Pinpoint the cell where the given text exists, returning its (x, y) midpoint coordinate. 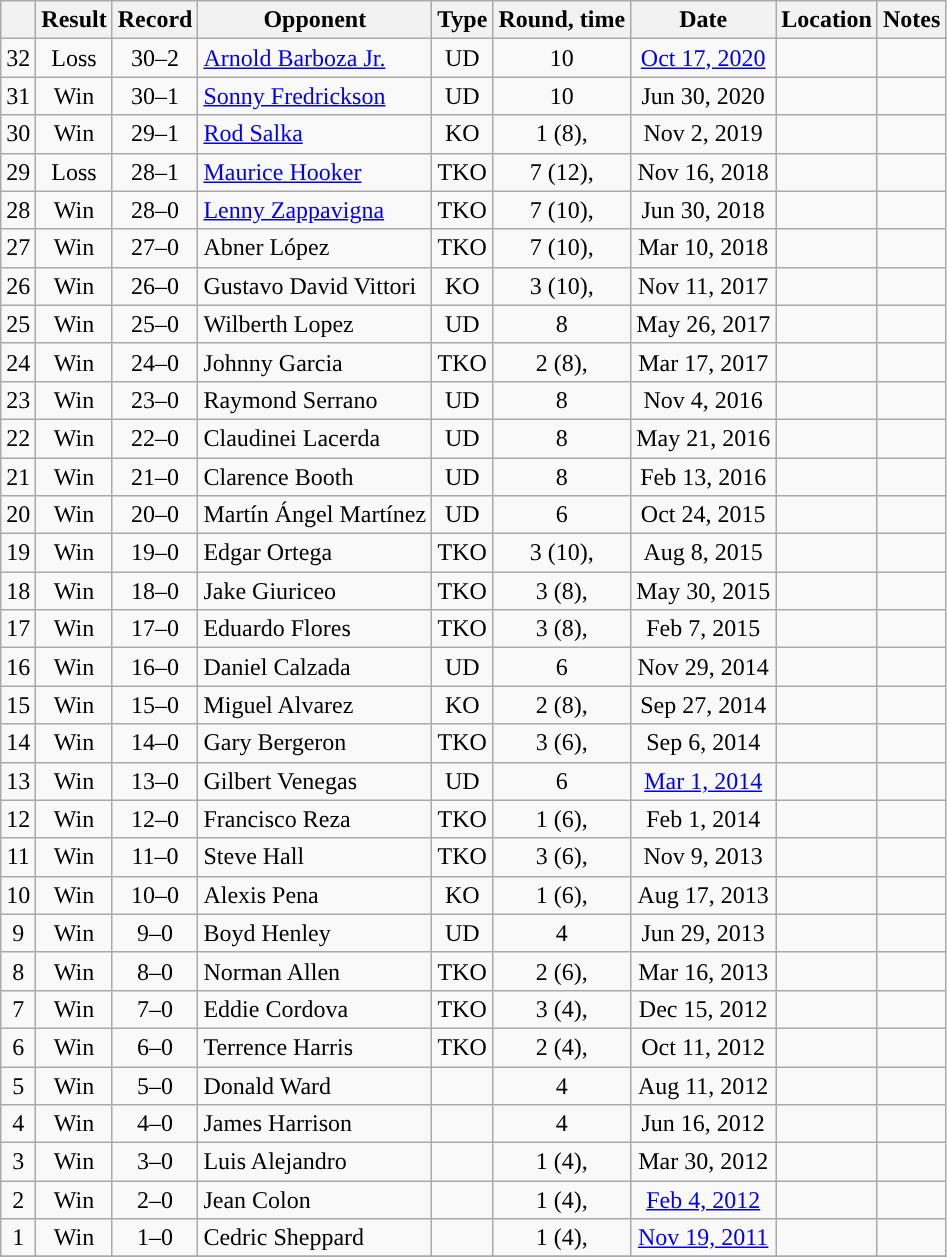
Lenny Zappavigna (315, 210)
3 (18, 1162)
Nov 19, 2011 (704, 1238)
2–0 (155, 1200)
11–0 (155, 857)
Aug 8, 2015 (704, 553)
Mar 1, 2014 (704, 781)
Nov 9, 2013 (704, 857)
20–0 (155, 515)
Nov 11, 2017 (704, 286)
Aug 17, 2013 (704, 895)
12–0 (155, 819)
3 (4), (562, 1009)
31 (18, 96)
Luis Alejandro (315, 1162)
Eduardo Flores (315, 629)
30–1 (155, 96)
Boyd Henley (315, 933)
Martín Ángel Martínez (315, 515)
Alexis Pena (315, 895)
Feb 4, 2012 (704, 1200)
13–0 (155, 781)
Gary Bergeron (315, 743)
Jun 30, 2020 (704, 96)
5–0 (155, 1085)
Abner López (315, 248)
1 (18, 1238)
20 (18, 515)
Daniel Calzada (315, 667)
Eddie Cordova (315, 1009)
2 (18, 1200)
7–0 (155, 1009)
3–0 (155, 1162)
Round, time (562, 20)
Jun 30, 2018 (704, 210)
18–0 (155, 591)
Date (704, 20)
Jun 29, 2013 (704, 933)
28 (18, 210)
Sep 6, 2014 (704, 743)
26–0 (155, 286)
7 (18, 1009)
May 21, 2016 (704, 438)
May 26, 2017 (704, 324)
25–0 (155, 324)
Clarence Booth (315, 477)
5 (18, 1085)
Nov 4, 2016 (704, 400)
Oct 24, 2015 (704, 515)
12 (18, 819)
22 (18, 438)
Rod Salka (315, 134)
Norman Allen (315, 971)
17 (18, 629)
Gustavo David Vittori (315, 286)
29–1 (155, 134)
9 (18, 933)
Nov 16, 2018 (704, 172)
Feb 1, 2014 (704, 819)
23 (18, 400)
4–0 (155, 1124)
15 (18, 705)
Location (827, 20)
Francisco Reza (315, 819)
Nov 29, 2014 (704, 667)
Jake Giuriceo (315, 591)
30 (18, 134)
Edgar Ortega (315, 553)
Notes (911, 20)
Raymond Serrano (315, 400)
24–0 (155, 362)
Feb 13, 2016 (704, 477)
Claudinei Lacerda (315, 438)
27 (18, 248)
Cedric Sheppard (315, 1238)
Dec 15, 2012 (704, 1009)
24 (18, 362)
13 (18, 781)
Steve Hall (315, 857)
6–0 (155, 1047)
21–0 (155, 477)
14–0 (155, 743)
30–2 (155, 58)
Feb 7, 2015 (704, 629)
Sonny Fredrickson (315, 96)
21 (18, 477)
Type (462, 20)
11 (18, 857)
2 (6), (562, 971)
Arnold Barboza Jr. (315, 58)
Sep 27, 2014 (704, 705)
Mar 30, 2012 (704, 1162)
26 (18, 286)
32 (18, 58)
28–0 (155, 210)
25 (18, 324)
Mar 10, 2018 (704, 248)
14 (18, 743)
Maurice Hooker (315, 172)
Opponent (315, 20)
Gilbert Venegas (315, 781)
16–0 (155, 667)
27–0 (155, 248)
16 (18, 667)
Record (155, 20)
Wilberth Lopez (315, 324)
Mar 16, 2013 (704, 971)
Result (74, 20)
Nov 2, 2019 (704, 134)
1 (8), (562, 134)
22–0 (155, 438)
8–0 (155, 971)
18 (18, 591)
Donald Ward (315, 1085)
Mar 17, 2017 (704, 362)
19 (18, 553)
Terrence Harris (315, 1047)
Jun 16, 2012 (704, 1124)
Oct 17, 2020 (704, 58)
15–0 (155, 705)
9–0 (155, 933)
7 (12), (562, 172)
17–0 (155, 629)
2 (4), (562, 1047)
29 (18, 172)
1–0 (155, 1238)
28–1 (155, 172)
May 30, 2015 (704, 591)
10–0 (155, 895)
Johnny Garcia (315, 362)
James Harrison (315, 1124)
Aug 11, 2012 (704, 1085)
Oct 11, 2012 (704, 1047)
19–0 (155, 553)
Jean Colon (315, 1200)
Miguel Alvarez (315, 705)
23–0 (155, 400)
